Provide the (x, y) coordinate of the cell's center where the given text is located.  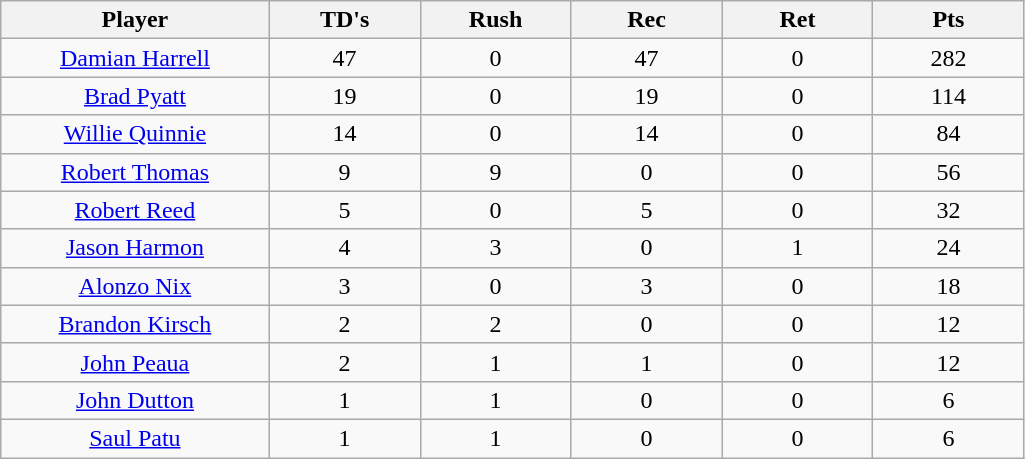
24 (948, 248)
Willie Quinnie (135, 134)
18 (948, 286)
32 (948, 210)
Rush (496, 20)
56 (948, 172)
Brandon Kirsch (135, 324)
Saul Patu (135, 438)
Robert Thomas (135, 172)
TD's (344, 20)
114 (948, 96)
Robert Reed (135, 210)
Jason Harmon (135, 248)
282 (948, 58)
John Dutton (135, 400)
84 (948, 134)
Pts (948, 20)
Alonzo Nix (135, 286)
Brad Pyatt (135, 96)
Damian Harrell (135, 58)
Rec (646, 20)
Player (135, 20)
John Peaua (135, 362)
4 (344, 248)
Ret (798, 20)
